Locate the cell with the specified text and output its (x, y) center coordinate. 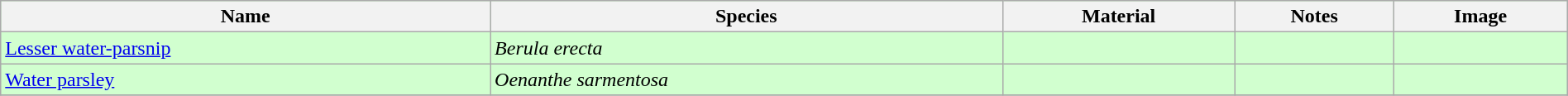
Species (746, 17)
Water parsley (246, 79)
Material (1118, 17)
Oenanthe sarmentosa (746, 79)
Image (1480, 17)
Lesser water-parsnip (246, 48)
Notes (1314, 17)
Name (246, 17)
Berula erecta (746, 48)
